Search for the cell housing the specified text and yield its [X, Y] center coordinate. 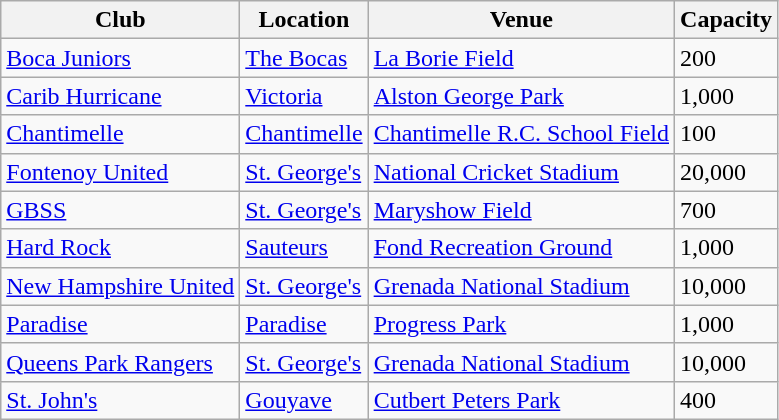
Victoria [304, 96]
Location [304, 20]
GBSS [120, 210]
Progress Park [521, 324]
200 [726, 58]
Alston George Park [521, 96]
Cutbert Peters Park [521, 400]
Hard Rock [120, 248]
Fontenoy United [120, 172]
20,000 [726, 172]
Gouyave [304, 400]
New Hampshire United [120, 286]
Queens Park Rangers [120, 362]
Fond Recreation Ground [521, 248]
Sauteurs [304, 248]
400 [726, 400]
Maryshow Field [521, 210]
Boca Juniors [120, 58]
700 [726, 210]
100 [726, 134]
Club [120, 20]
The Bocas [304, 58]
Venue [521, 20]
Carib Hurricane [120, 96]
St. John's [120, 400]
La Borie Field [521, 58]
National Cricket Stadium [521, 172]
Capacity [726, 20]
Chantimelle R.C. School Field [521, 134]
